Find where the given text appears and provide that cell's center as (x, y) coordinate. 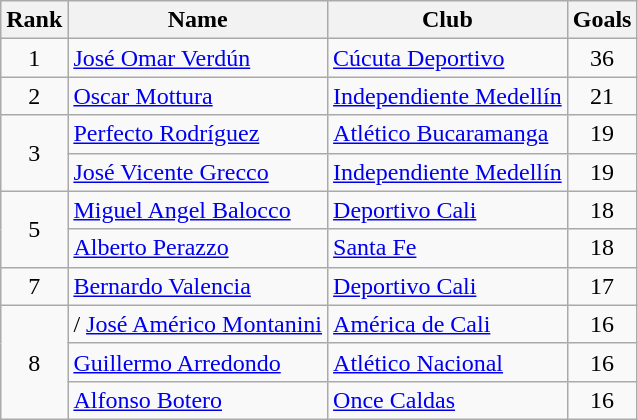
Alfonso Botero (198, 400)
América de Cali (448, 324)
Atlético Nacional (448, 362)
36 (602, 58)
Perfecto Rodríguez (198, 134)
Santa Fe (448, 248)
Atlético Bucaramanga (448, 134)
2 (34, 96)
Guillermo Arredondo (198, 362)
7 (34, 286)
Name (198, 20)
1 (34, 58)
Alberto Perazzo (198, 248)
Oscar Mottura (198, 96)
Bernardo Valencia (198, 286)
21 (602, 96)
Cúcuta Deportivo (448, 58)
José Vicente Grecco (198, 172)
Rank (34, 20)
Goals (602, 20)
Club (448, 20)
/ José Américo Montanini (198, 324)
Miguel Angel Balocco (198, 210)
3 (34, 153)
José Omar Verdún (198, 58)
5 (34, 229)
Once Caldas (448, 400)
8 (34, 362)
17 (602, 286)
